Extract the [x, y] coordinate from the center of the cell holding the provided text.  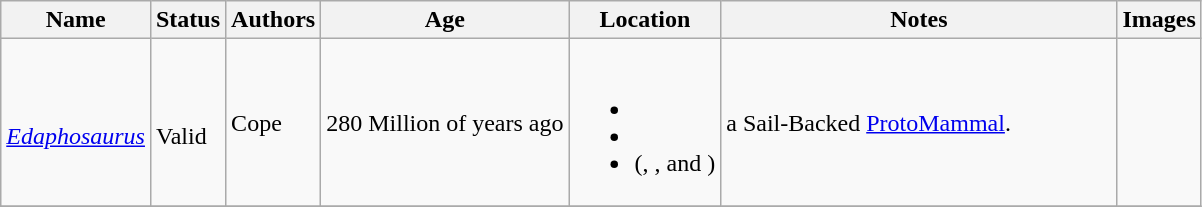
Age [445, 20]
Authors [274, 20]
Name [76, 20]
a Sail-Backed ProtoMammal. [919, 122]
Status [188, 20]
Notes [919, 20]
Edaphosaurus [76, 122]
Valid [188, 122]
Cope [274, 122]
280 Million of years ago [445, 122]
Location [645, 20]
Images [1159, 20]
(, , and ) [645, 122]
